Determine the (x, y) coordinate at the center of the cell enclosing the given text.  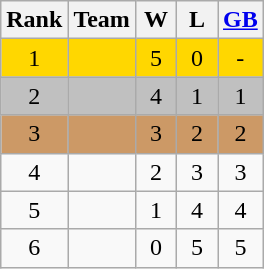
GB (241, 20)
- (241, 58)
6 (34, 248)
L (196, 20)
Rank (34, 20)
W (156, 20)
Team (102, 20)
